Search for the cell housing the specified text and yield its (X, Y) center coordinate. 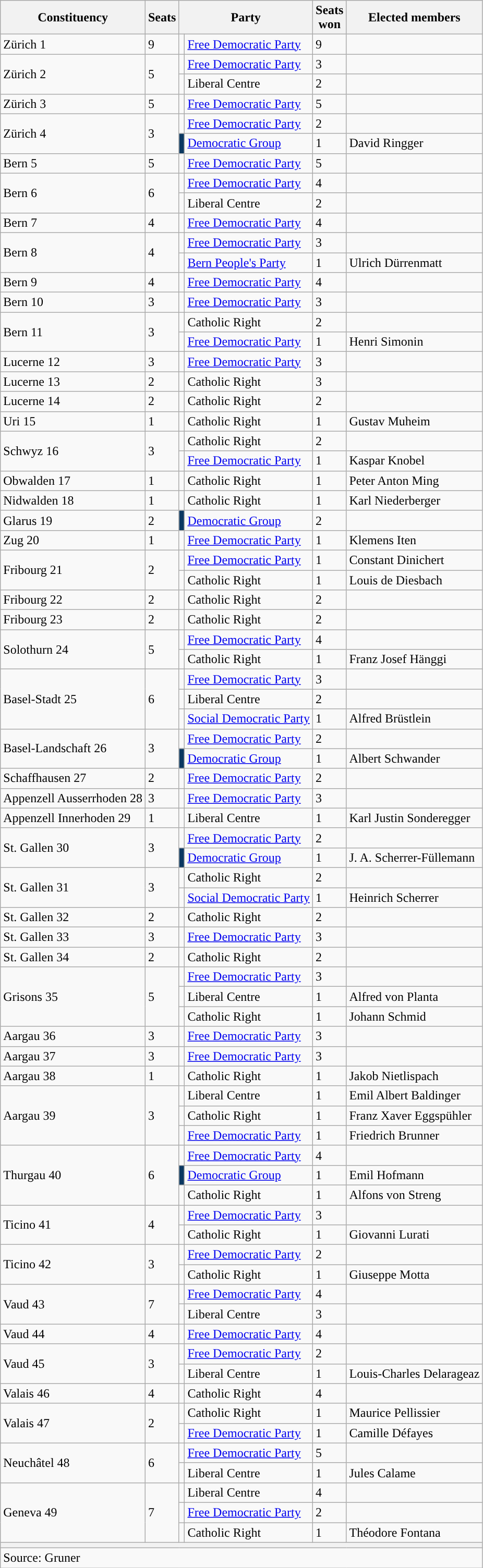
St. Gallen 34 (73, 957)
Aargau 37 (73, 1056)
Johann Schmid (414, 1016)
Jules Calame (414, 1473)
Peter Anton Ming (414, 481)
St. Gallen 33 (73, 937)
Kaspar Knobel (414, 461)
Obwalden 17 (73, 481)
Vaud 45 (73, 1364)
Bern People's Party (249, 262)
Franz Josef Hänggi (414, 659)
Constituency (73, 18)
Vaud 44 (73, 1334)
Lucerne 12 (73, 362)
Seats (162, 18)
Valais 47 (73, 1423)
Bern 10 (73, 302)
Bern 11 (73, 332)
Fribourg 21 (73, 570)
Nidwalden 18 (73, 500)
Henri Simonin (414, 342)
Lucerne 14 (73, 401)
Bern 9 (73, 283)
Ulrich Dürrenmatt (414, 262)
Vaud 43 (73, 1304)
Karl Niederberger (414, 500)
Klemens Iten (414, 540)
Source: Gruner (241, 1558)
Party (246, 18)
Grisons 35 (73, 997)
Geneva 49 (73, 1512)
Ticino 41 (73, 1225)
Franz Xaver Eggspühler (414, 1116)
Zürich 3 (73, 104)
Fribourg 22 (73, 600)
Emil Hofmann (414, 1175)
Camille Défayes (414, 1433)
Appenzell Ausserrhoden 28 (73, 798)
Zug 20 (73, 540)
Emil Albert Baldinger (414, 1096)
Thurgau 40 (73, 1175)
Théodore Fontana (414, 1532)
Louis de Diesbach (414, 580)
Zürich 1 (73, 44)
Zürich 2 (73, 74)
Seatswon (330, 18)
Glarus 19 (73, 520)
Albert Schwander (414, 758)
Aargau 36 (73, 1036)
Basel-Stadt 25 (73, 699)
Giuseppe Motta (414, 1275)
Schaffhausen 27 (73, 778)
Louis-Charles Delarageaz (414, 1374)
Bern 8 (73, 252)
Lucerne 13 (73, 382)
Jakob Nietlispach (414, 1076)
Friedrich Brunner (414, 1135)
Bern 5 (73, 163)
David Ringger (414, 143)
Solothurn 24 (73, 650)
Zürich 4 (73, 133)
Aargau 39 (73, 1116)
Basel-Landschaft 26 (73, 749)
J. A. Scherrer-Füllemann (414, 857)
Alfred von Planta (414, 997)
Appenzell Innerhoden 29 (73, 818)
Alfred Brüstlein (414, 719)
St. Gallen 32 (73, 917)
Bern 7 (73, 223)
Maurice Pellissier (414, 1413)
Fribourg 23 (73, 620)
Alfons von Streng (414, 1195)
Gustav Muheim (414, 421)
Ticino 42 (73, 1265)
Karl Justin Sonderegger (414, 818)
Giovanni Lurati (414, 1235)
Neuchâtel 48 (73, 1463)
Schwyz 16 (73, 451)
St. Gallen 30 (73, 848)
Elected members (414, 18)
Valais 46 (73, 1393)
Constant Dinichert (414, 560)
Bern 6 (73, 193)
Uri 15 (73, 421)
St. Gallen 31 (73, 887)
Aargau 38 (73, 1076)
Heinrich Scherrer (414, 897)
